Capture the cell that displays the provided text and extract its (x, y) central coordinate. 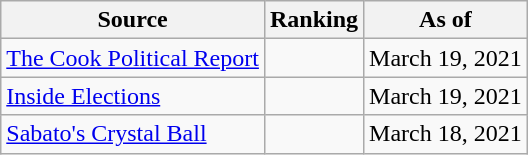
Sabato's Crystal Ball (133, 134)
March 18, 2021 (446, 134)
As of (446, 20)
Ranking (314, 20)
Inside Elections (133, 96)
Source (133, 20)
The Cook Political Report (133, 58)
